Determine the [X, Y] coordinate at the center of the cell enclosing the given text.  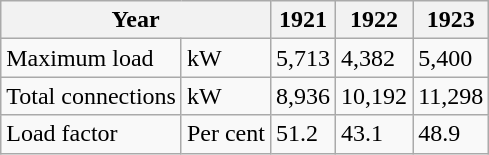
11,298 [451, 96]
48.9 [451, 134]
10,192 [374, 96]
Year [136, 20]
Maximum load [92, 58]
1922 [374, 20]
Load factor [92, 134]
1923 [451, 20]
4,382 [374, 58]
5,713 [302, 58]
1921 [302, 20]
5,400 [451, 58]
43.1 [374, 134]
8,936 [302, 96]
Per cent [226, 134]
51.2 [302, 134]
Total connections [92, 96]
